Find where the given text appears and provide that cell's center as [x, y] coordinate. 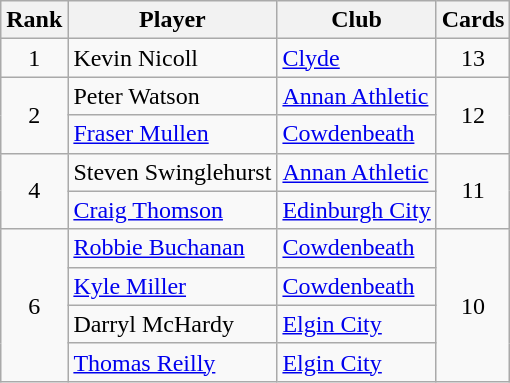
Kyle Miller [172, 286]
Craig Thomson [172, 210]
11 [473, 191]
Edinburgh City [356, 210]
Kevin Nicoll [172, 58]
Thomas Reilly [172, 362]
12 [473, 115]
Club [356, 20]
Fraser Mullen [172, 134]
Darryl McHardy [172, 324]
2 [34, 115]
Player [172, 20]
Robbie Buchanan [172, 248]
6 [34, 305]
10 [473, 305]
Cards [473, 20]
4 [34, 191]
1 [34, 58]
Steven Swinglehurst [172, 172]
Peter Watson [172, 96]
Rank [34, 20]
13 [473, 58]
Clyde [356, 58]
